For the text-containing cell, return its midpoint in (X, Y) coordinate format. 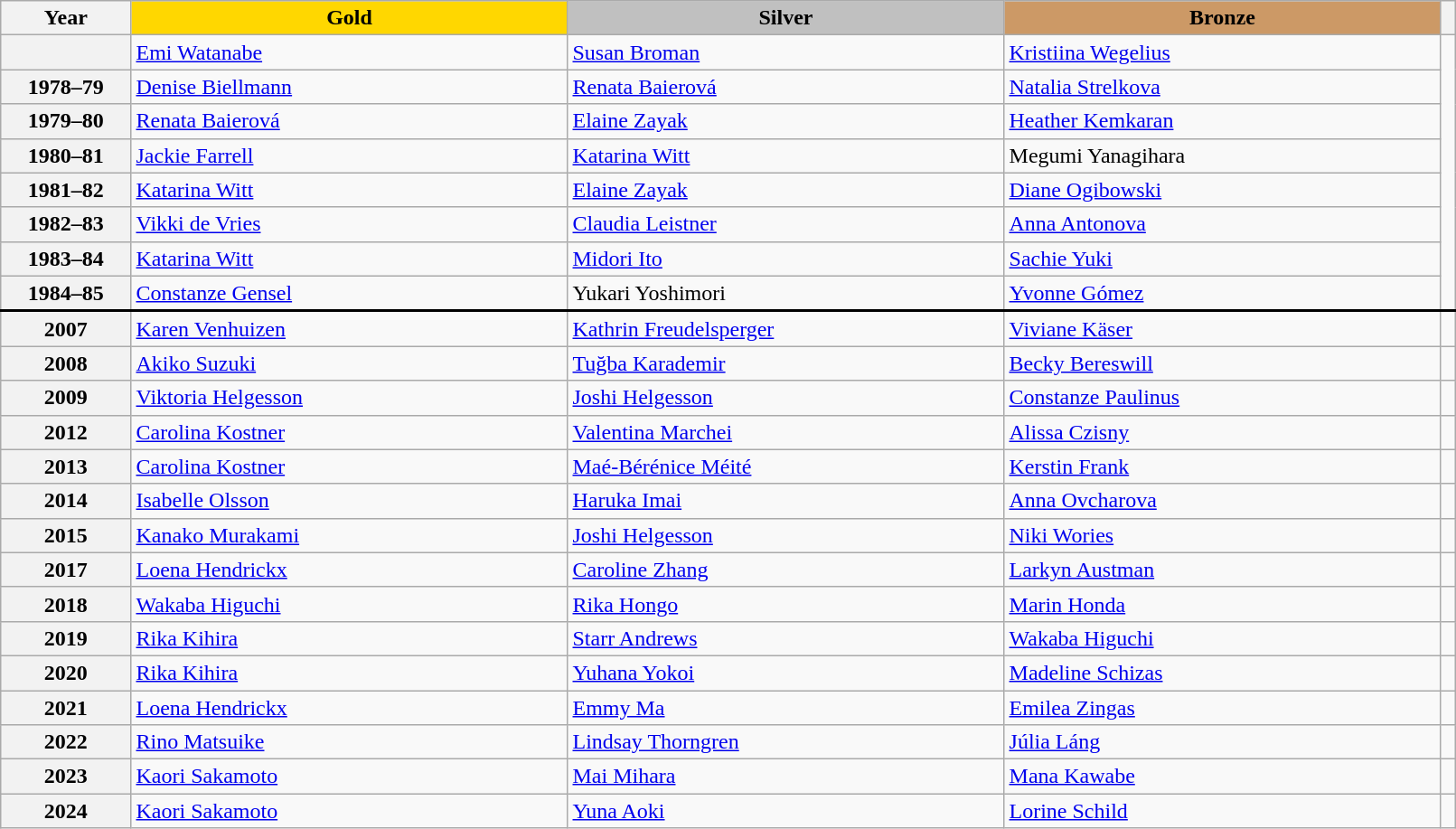
2024 (66, 811)
2021 (66, 708)
Akiko Suzuki (349, 363)
Yuna Aoki (786, 811)
Silver (786, 18)
Valentina Marchei (786, 432)
2020 (66, 673)
Kerstin Frank (1222, 466)
Isabelle Olsson (349, 501)
Kristiina Wegelius (1222, 52)
Yukari Yoshimori (786, 293)
Larkyn Austman (1222, 570)
2014 (66, 501)
2007 (66, 329)
Anna Ovcharova (1222, 501)
Gold (349, 18)
Viviane Käser (1222, 329)
Year (66, 18)
Maé-Bérénice Méité (786, 466)
2023 (66, 777)
Kanako Murakami (349, 535)
Vikki de Vries (349, 224)
Niki Wories (1222, 535)
Heather Kemkaran (1222, 121)
Emi Watanabe (349, 52)
Emilea Zingas (1222, 708)
Yvonne Gómez (1222, 293)
Alissa Czisny (1222, 432)
Susan Broman (786, 52)
Yuhana Yokoi (786, 673)
Júlia Láng (1222, 742)
Natalia Strelkova (1222, 87)
1978–79 (66, 87)
Becky Bereswill (1222, 363)
Karen Venhuizen (349, 329)
2018 (66, 604)
1984–85 (66, 293)
Constanze Gensel (349, 293)
Tuğba Karademir (786, 363)
Midori Ito (786, 259)
Claudia Leistner (786, 224)
Kathrin Freudelsperger (786, 329)
Megumi Yanagihara (1222, 155)
Rika Hongo (786, 604)
2019 (66, 638)
Marin Honda (1222, 604)
Jackie Farrell (349, 155)
2022 (66, 742)
1982–83 (66, 224)
2017 (66, 570)
Madeline Schizas (1222, 673)
Constanze Paulinus (1222, 398)
2008 (66, 363)
Emmy Ma (786, 708)
Mai Mihara (786, 777)
1983–84 (66, 259)
Viktoria Helgesson (349, 398)
Caroline Zhang (786, 570)
1979–80 (66, 121)
1981–82 (66, 190)
Mana Kawabe (1222, 777)
Lindsay Thorngren (786, 742)
Bronze (1222, 18)
2013 (66, 466)
Starr Andrews (786, 638)
2015 (66, 535)
Anna Antonova (1222, 224)
Diane Ogibowski (1222, 190)
2009 (66, 398)
Lorine Schild (1222, 811)
2012 (66, 432)
Rino Matsuike (349, 742)
Denise Biellmann (349, 87)
Haruka Imai (786, 501)
Sachie Yuki (1222, 259)
1980–81 (66, 155)
